Search for the cell housing the specified text and yield its (X, Y) center coordinate. 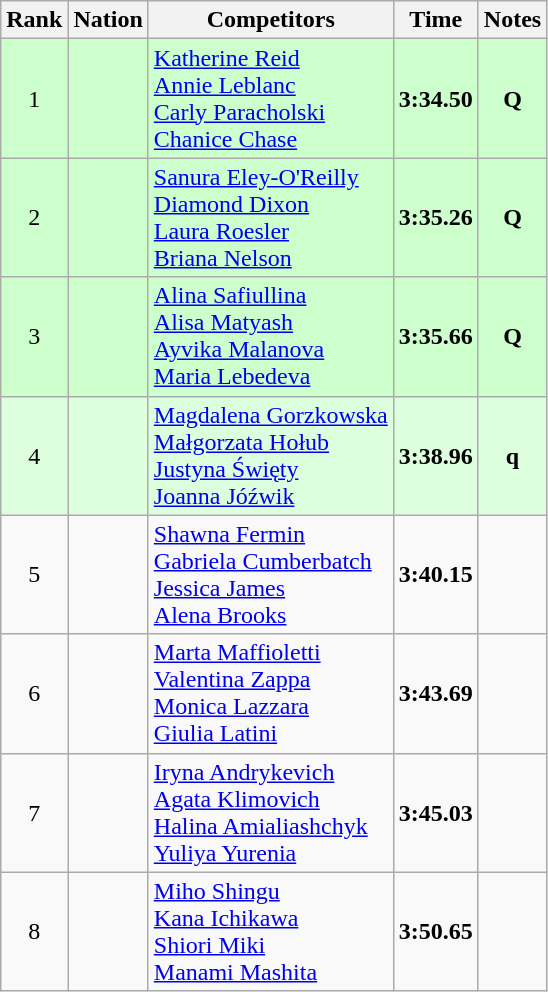
3:38.96 (436, 456)
Miho ShinguKana IchikawaShiori MikiManami Mashita (270, 932)
Rank (34, 20)
Magdalena GorzkowskaMałgorzata HołubJustyna ŚwiętyJoanna Jóźwik (270, 456)
3 (34, 336)
3:34.50 (436, 98)
Katherine ReidAnnie LeblancCarly ParacholskiChanice Chase (270, 98)
3:43.69 (436, 694)
4 (34, 456)
8 (34, 932)
3:40.15 (436, 574)
6 (34, 694)
Shawna FerminGabriela CumberbatchJessica JamesAlena Brooks (270, 574)
2 (34, 218)
Nation (108, 20)
3:35.66 (436, 336)
q (512, 456)
Competitors (270, 20)
Time (436, 20)
3:35.26 (436, 218)
1 (34, 98)
Notes (512, 20)
Alina SafiullinaAlisa MatyashAyvika MalanovaMaria Lebedeva (270, 336)
3:45.03 (436, 812)
7 (34, 812)
5 (34, 574)
Sanura Eley-O'ReillyDiamond DixonLaura RoeslerBriana Nelson (270, 218)
3:50.65 (436, 932)
Iryna AndrykevichAgata KlimovichHalina AmialiashchykYuliya Yurenia (270, 812)
Marta MaffiolettiValentina ZappaMonica LazzaraGiulia Latini (270, 694)
